Return (x, y) of the center of cell containing provided text 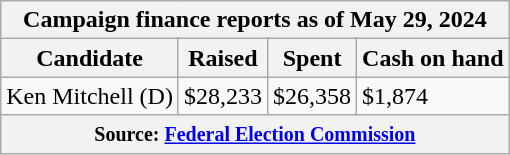
Ken Mitchell (D) (90, 96)
Campaign finance reports as of May 29, 2024 (255, 20)
Cash on hand (433, 58)
Raised (222, 58)
$26,358 (312, 96)
Candidate (90, 58)
$1,874 (433, 96)
$28,233 (222, 96)
Source: Federal Election Commission (255, 134)
Spent (312, 58)
